Locate the cell with the specified text and output its [X, Y] center coordinate. 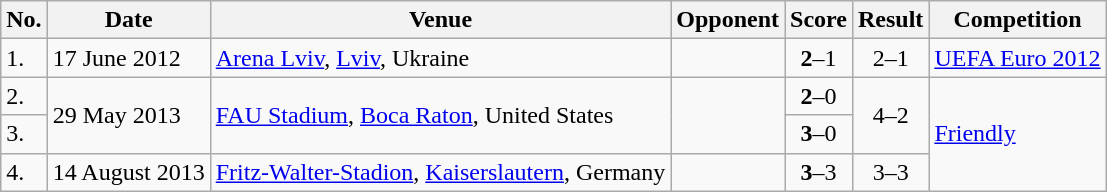
Competition [1018, 20]
UEFA Euro 2012 [1018, 58]
Opponent [728, 20]
1. [24, 58]
3–0 [818, 134]
4–2 [890, 115]
Arena Lviv, Lviv, Ukraine [440, 58]
Friendly [1018, 134]
No. [24, 20]
14 August 2013 [128, 172]
Date [128, 20]
Venue [440, 20]
FAU Stadium, Boca Raton, United States [440, 115]
Result [890, 20]
2. [24, 96]
2–0 [818, 96]
Fritz-Walter-Stadion, Kaiserslautern, Germany [440, 172]
Score [818, 20]
3. [24, 134]
17 June 2012 [128, 58]
4. [24, 172]
29 May 2013 [128, 115]
